From the cell containing the given text, extract its center point as [X, Y] coordinate. 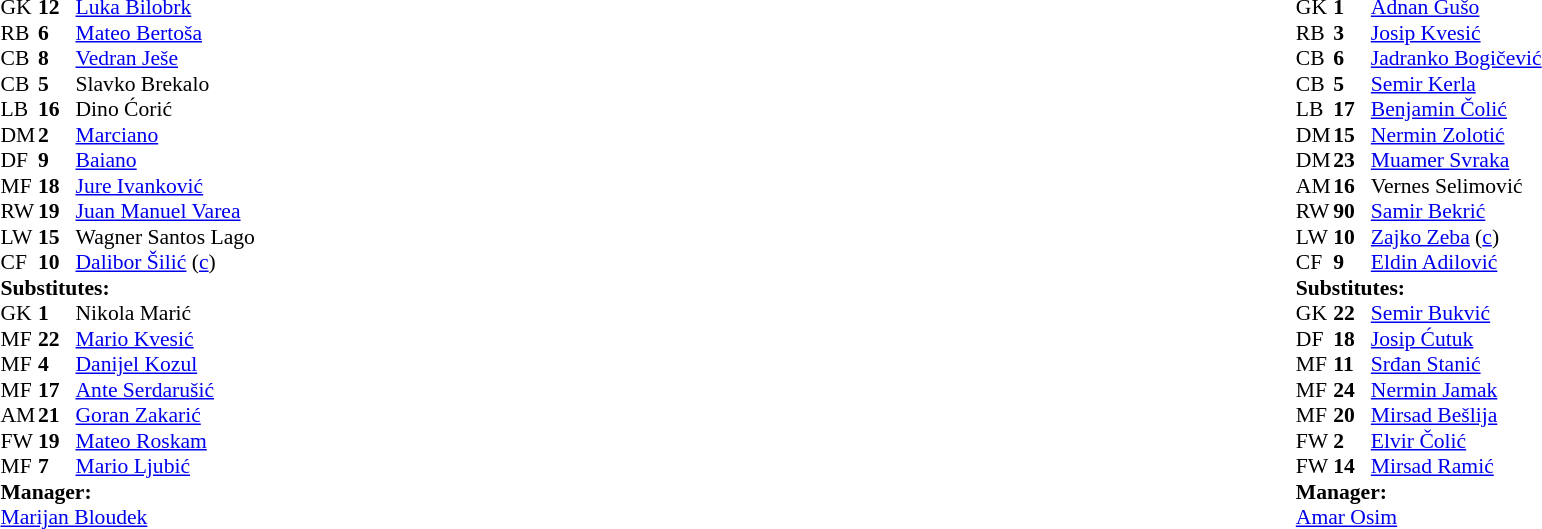
Mirsad Bešlija [1456, 415]
14 [1352, 467]
Goran Zakarić [166, 415]
Dalibor Šilić (c) [166, 263]
23 [1352, 161]
Srđan Stanić [1456, 365]
Dino Ćorić [166, 109]
Nikola Marić [166, 313]
Mirsad Ramić [1456, 467]
24 [1352, 390]
Nermin Zolotić [1456, 135]
Vedran Ješe [166, 59]
Semir Kerla [1456, 84]
3 [1352, 33]
Semir Bukvić [1456, 313]
Zajko Zeba (c) [1456, 237]
11 [1352, 365]
20 [1352, 415]
Ante Serdarušić [166, 390]
Danijel Kozul [166, 365]
Baiano [166, 161]
Mateo Bertoša [166, 33]
Vernes Selimović [1456, 186]
Mario Kvesić [166, 339]
Slavko Brekalo [166, 84]
4 [57, 365]
Marciano [166, 135]
8 [57, 59]
Elvir Čolić [1456, 441]
Muamer Svraka [1456, 161]
Samir Bekrić [1456, 211]
21 [57, 415]
Mateo Roskam [166, 441]
Josip Kvesić [1456, 33]
Juan Manuel Varea [166, 211]
Jadranko Bogičević [1456, 59]
Mario Ljubić [166, 467]
Wagner Santos Lago [166, 237]
Benjamin Čolić [1456, 109]
Nermin Jamak [1456, 390]
Josip Ćutuk [1456, 339]
Jure Ivanković [166, 186]
Eldin Adilović [1456, 263]
1 [57, 313]
7 [57, 467]
90 [1352, 211]
